Extract the [x, y] coordinate from the center of the cell holding the provided text.  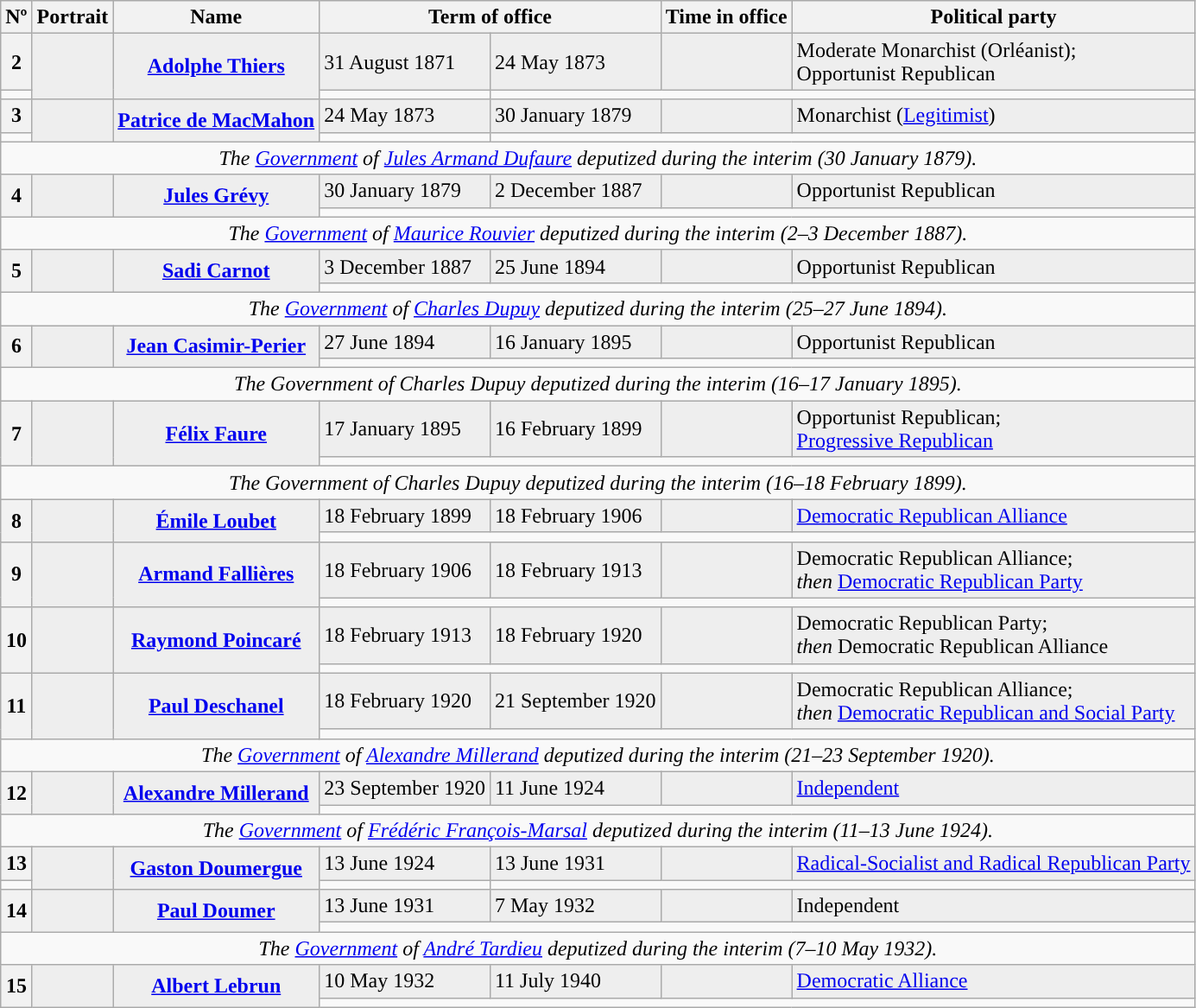
Moderate Monarchist (Orléanist);Opportunist Republican [993, 62]
11 July 1940 [575, 981]
Portrait [73, 17]
Albert Lebrun [216, 986]
6 [16, 346]
The Government of Charles Dupuy deputized during the interim (16–18 February 1899). [598, 483]
Sadi Carnot [216, 271]
25 June 1894 [575, 266]
Name [216, 17]
The Government of Frédéric François-Marsal deputized during the interim (11–13 June 1924). [598, 831]
23 September 1920 [405, 788]
Paul Doumer [216, 910]
16 February 1899 [575, 428]
21 September 1920 [575, 701]
Opportunist Republican;Progressive Republican [993, 428]
2 [16, 62]
15 [16, 986]
13 June 1924 [405, 864]
12 [16, 793]
Alexandre Millerand [216, 793]
27 June 1894 [405, 341]
18 February 1899 [405, 516]
17 January 1895 [405, 428]
Nº [16, 17]
4 [16, 195]
7 [16, 434]
11 [16, 706]
The Government of Charles Dupuy deputized during the interim (16–17 January 1895). [598, 384]
Émile Loubet [216, 520]
11 June 1924 [575, 788]
3 [16, 116]
3 December 1887 [405, 266]
Armand Fallières [216, 574]
Adolphe Thiers [216, 67]
8 [16, 520]
Political party [993, 17]
The Government of André Tardieu deputized during the interim (7–10 May 1932). [598, 948]
Félix Faure [216, 434]
Paul Deschanel [216, 706]
9 [16, 574]
The Government of Alexandre Millerand deputized during the interim (21–23 September 1920). [598, 755]
Monarchist (Legitimist) [993, 116]
Democratic Republican Alliance;then Democratic Republican and Social Party [993, 701]
Jean Casimir-Perier [216, 346]
The Government of Jules Armand Dufaure deputized during the interim (30 January 1879). [598, 158]
31 August 1871 [405, 62]
Gaston Doumergue [216, 869]
10 May 1932 [405, 981]
16 January 1895 [575, 341]
Radical-Socialist and Radical Republican Party [993, 864]
10 [16, 640]
Democratic Republican Party;then Democratic Republican Alliance [993, 636]
The Government of Charles Dupuy deputized during the interim (25–27 June 1894). [598, 308]
Jules Grévy [216, 195]
Time in office [726, 17]
Democratic Republican Alliance [993, 516]
Democratic Republican Alliance;then Democratic Republican Party [993, 570]
Raymond Poincaré [216, 640]
Patrice de MacMahon [216, 121]
14 [16, 910]
13 [16, 864]
2 December 1887 [575, 191]
Term of office [490, 17]
Democratic Alliance [993, 981]
The Government of Maurice Rouvier deputized during the interim (2–3 December 1887). [598, 233]
7 May 1932 [575, 906]
5 [16, 271]
